Scan for the cell matching the given text and deliver its (X, Y) coordinate at center. 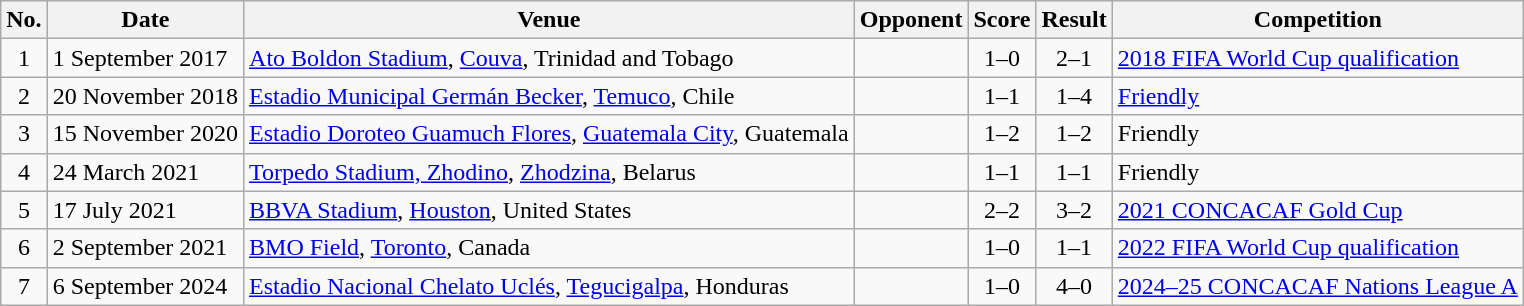
Torpedo Stadium, Zhodino, Zhodzina, Belarus (550, 172)
2024–25 CONCACAF Nations League A (1318, 286)
3–2 (1074, 210)
17 July 2021 (145, 210)
2021 CONCACAF Gold Cup (1318, 210)
4–0 (1074, 286)
2–1 (1074, 58)
Opponent (911, 20)
1 September 2017 (145, 58)
24 March 2021 (145, 172)
2018 FIFA World Cup qualification (1318, 58)
2022 FIFA World Cup qualification (1318, 248)
Ato Boldon Stadium, Couva, Trinidad and Tobago (550, 58)
7 (24, 286)
Result (1074, 20)
BMO Field, Toronto, Canada (550, 248)
Estadio Nacional Chelato Uclés, Tegucigalpa, Honduras (550, 286)
4 (24, 172)
2 (24, 96)
Score (1002, 20)
BBVA Stadium, Houston, United States (550, 210)
5 (24, 210)
Venue (550, 20)
1 (24, 58)
2 September 2021 (145, 248)
Estadio Municipal Germán Becker, Temuco, Chile (550, 96)
Date (145, 20)
15 November 2020 (145, 134)
6 September 2024 (145, 286)
Estadio Doroteo Guamuch Flores, Guatemala City, Guatemala (550, 134)
1–4 (1074, 96)
Competition (1318, 20)
3 (24, 134)
20 November 2018 (145, 96)
No. (24, 20)
6 (24, 248)
2–2 (1002, 210)
